Output the [x, y] coordinate of the center of the cell containing the given text.  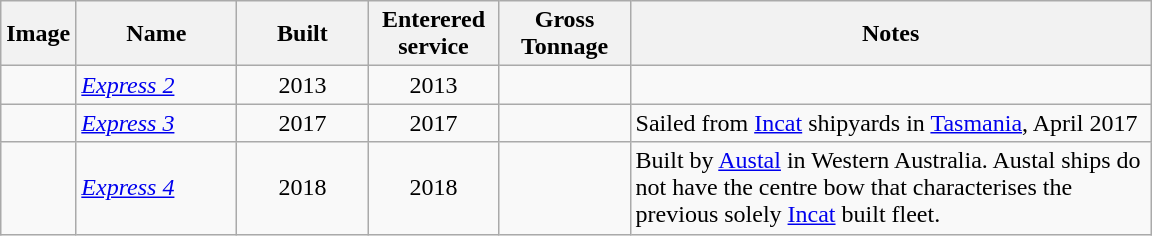
Sailed from Incat shipyards in Tasmania, April 2017 [890, 123]
Built by Austal in Western Australia. Austal ships do not have the centre bow that characterises the previous solely Incat built fleet. [890, 188]
Notes [890, 34]
Express 4 [156, 188]
Express 3 [156, 123]
Built [302, 34]
Gross Tonnage [564, 34]
Image [38, 34]
Enterered service [434, 34]
Express 2 [156, 85]
Name [156, 34]
